For the text-containing cell, return its midpoint in (x, y) coordinate format. 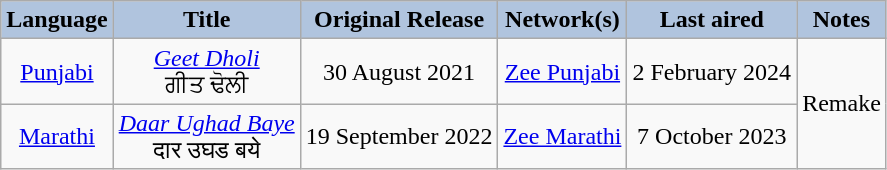
19 September 2022 (399, 136)
Geet Dholi ਗੀਤ ਢੋਲੀ (206, 72)
Original Release (399, 20)
7 October 2023 (712, 136)
Remake (842, 104)
Last aired (712, 20)
Punjabi (57, 72)
Daar Ughad Baye दार उघड बये (206, 136)
Notes (842, 20)
Title (206, 20)
Network(s) (562, 20)
30 August 2021 (399, 72)
Zee Punjabi (562, 72)
2 February 2024 (712, 72)
Language (57, 20)
Zee Marathi (562, 136)
Marathi (57, 136)
